Output the [X, Y] coordinate of the center of the cell containing the given text.  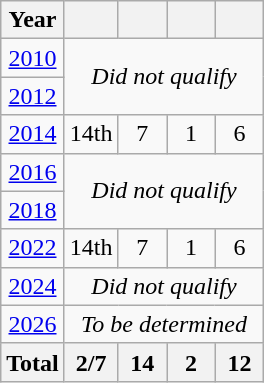
2018 [33, 210]
2 [192, 362]
14 [142, 362]
2016 [33, 172]
2014 [33, 134]
To be determined [164, 324]
2022 [33, 248]
2012 [33, 96]
2010 [33, 58]
Year [33, 20]
2024 [33, 286]
Total [33, 362]
12 [240, 362]
2/7 [91, 362]
2026 [33, 324]
